Capture the cell that displays the provided text and extract its [x, y] central coordinate. 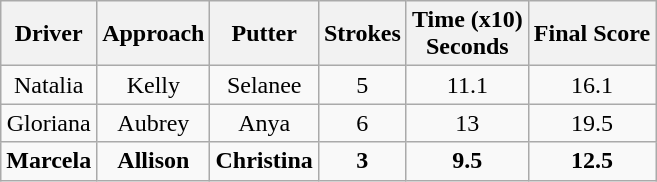
9.5 [467, 161]
Strokes [362, 34]
Putter [264, 34]
Driver [49, 34]
Final Score [592, 34]
Time (x10)Seconds [467, 34]
3 [362, 161]
5 [362, 85]
Gloriana [49, 123]
Marcela [49, 161]
Selanee [264, 85]
6 [362, 123]
11.1 [467, 85]
12.5 [592, 161]
19.5 [592, 123]
Christina [264, 161]
16.1 [592, 85]
Kelly [154, 85]
Aubrey [154, 123]
Allison [154, 161]
Approach [154, 34]
13 [467, 123]
Natalia [49, 85]
Anya [264, 123]
